Extract the [x, y] coordinate from the center of the cell holding the provided text.  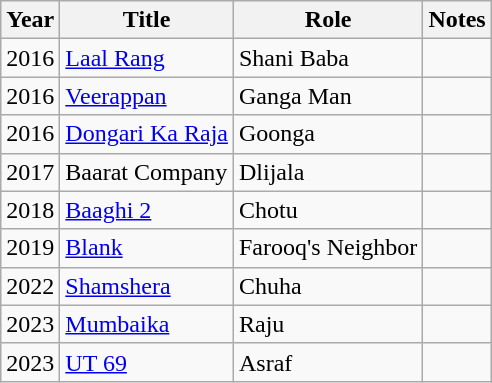
2019 [30, 248]
Blank [147, 248]
Chotu [328, 210]
Year [30, 20]
Ganga Man [328, 96]
Dongari Ka Raja [147, 134]
2017 [30, 172]
2022 [30, 286]
Shamshera [147, 286]
Mumbaika [147, 324]
Notes [457, 20]
2018 [30, 210]
Chuha [328, 286]
Role [328, 20]
Raju [328, 324]
Asraf [328, 362]
Laal Rang [147, 58]
Goonga [328, 134]
Baaghi 2 [147, 210]
Title [147, 20]
UT 69 [147, 362]
Veerappan [147, 96]
Baarat Company [147, 172]
Dlijala [328, 172]
Farooq's Neighbor [328, 248]
Shani Baba [328, 58]
